Capture the cell that displays the provided text and extract its [X, Y] central coordinate. 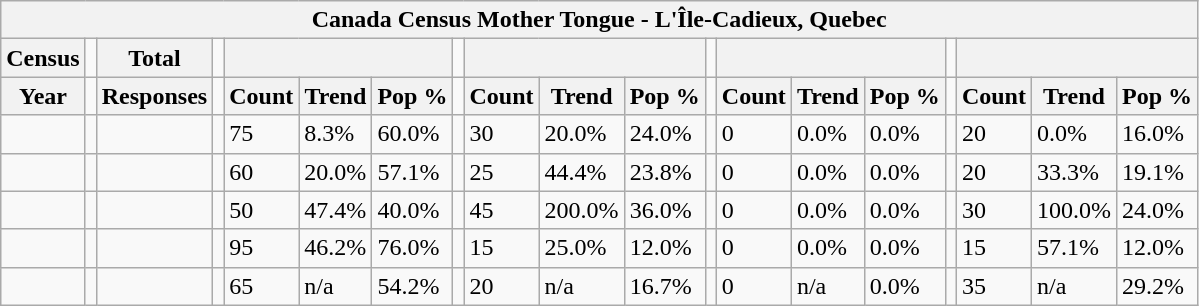
16.7% [664, 286]
8.3% [336, 134]
75 [262, 134]
65 [262, 286]
33.3% [1074, 172]
40.0% [412, 210]
Canada Census Mother Tongue - L'Île-Cadieux, Quebec [600, 20]
23.8% [664, 172]
47.4% [336, 210]
25.0% [582, 248]
45 [502, 210]
35 [994, 286]
76.0% [412, 248]
46.2% [336, 248]
29.2% [1158, 286]
Responses [154, 96]
25 [502, 172]
Total [154, 58]
60 [262, 172]
Census [43, 58]
16.0% [1158, 134]
60.0% [412, 134]
44.4% [582, 172]
95 [262, 248]
36.0% [664, 210]
200.0% [582, 210]
Year [43, 96]
19.1% [1158, 172]
50 [262, 210]
54.2% [412, 286]
100.0% [1074, 210]
